Detect which cell encompasses the target text, then output its (x, y) center coordinate. 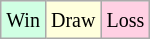
Draw (72, 20)
Loss (126, 20)
Win (24, 20)
